Determine the (X, Y) coordinate at the center of the cell enclosing the given text.  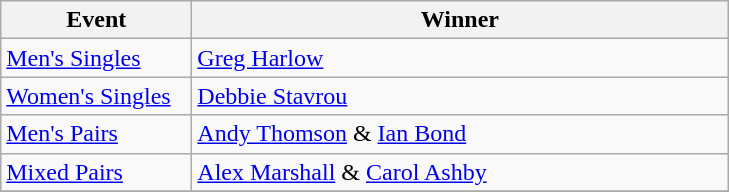
Men's Pairs (96, 134)
Andy Thomson & Ian Bond (460, 134)
Alex Marshall & Carol Ashby (460, 172)
Mixed Pairs (96, 172)
Women's Singles (96, 96)
Event (96, 20)
Winner (460, 20)
Greg Harlow (460, 58)
Men's Singles (96, 58)
Debbie Stavrou (460, 96)
